Extract the [X, Y] coordinate from the center of the cell holding the provided text.  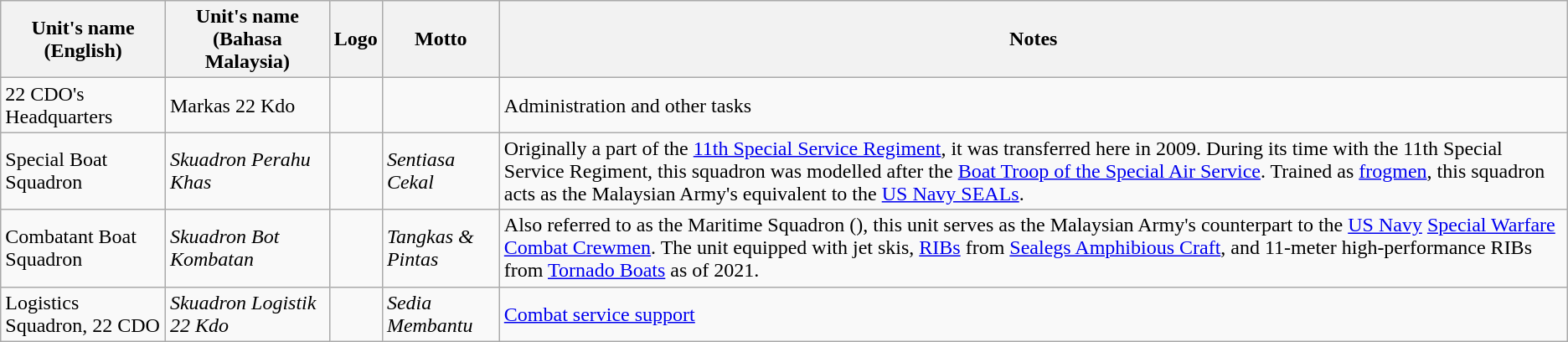
Tangkas & Pintas [441, 248]
Sedia Membantu [441, 313]
Sentiasa Cekal [441, 171]
Markas 22 Kdo [247, 106]
Motto [441, 39]
Skuadron Perahu Khas [247, 171]
Combatant Boat Squadron [84, 248]
Logo [355, 39]
22 CDO's Headquarters [84, 106]
Unit's name (English) [84, 39]
Special Boat Squadron [84, 171]
Logistics Squadron, 22 CDO [84, 313]
Skuadron Logistik 22 Kdo [247, 313]
Combat service support [1034, 313]
Administration and other tasks [1034, 106]
Unit's name (Bahasa Malaysia) [247, 39]
Notes [1034, 39]
Skuadron Bot Kombatan [247, 248]
